For the text-containing cell, return its midpoint in (X, Y) coordinate format. 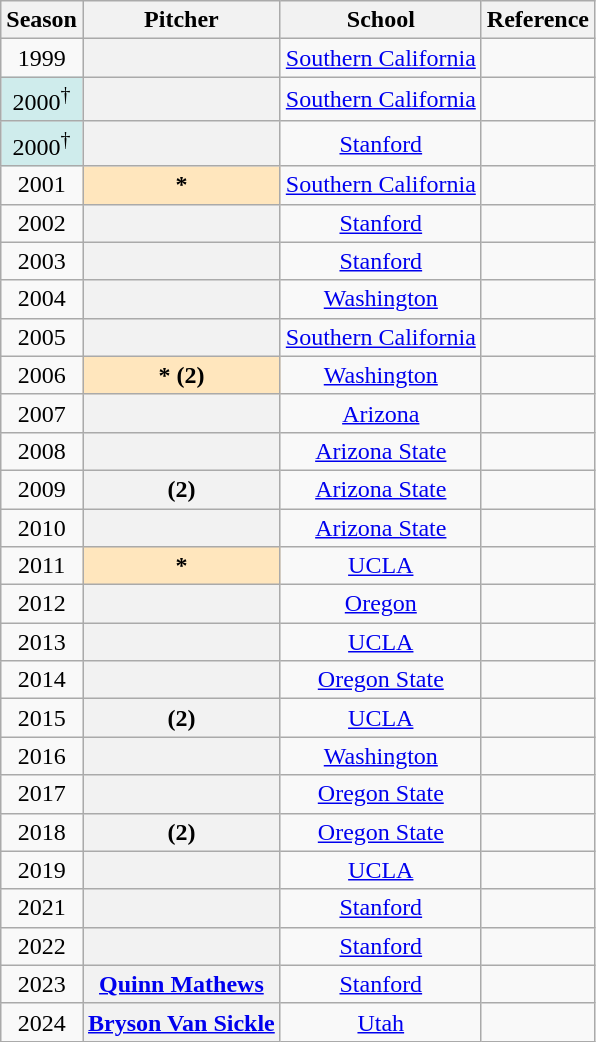
2012 (42, 604)
* (2) (181, 375)
2018 (42, 832)
2011 (42, 566)
School (380, 20)
2006 (42, 375)
2017 (42, 794)
2007 (42, 413)
2024 (42, 1022)
Arizona (380, 413)
2004 (42, 299)
2021 (42, 908)
2009 (42, 489)
2023 (42, 984)
Quinn Mathews (181, 984)
2010 (42, 528)
Utah (380, 1022)
2014 (42, 680)
2005 (42, 337)
2003 (42, 261)
Reference (538, 20)
2019 (42, 870)
2008 (42, 451)
Pitcher (181, 20)
Bryson Van Sickle (181, 1022)
1999 (42, 58)
2001 (42, 185)
2016 (42, 756)
2002 (42, 223)
Oregon (380, 604)
2015 (42, 718)
2022 (42, 946)
2013 (42, 642)
Season (42, 20)
